Output the [x, y] coordinate of the center of the cell containing the given text.  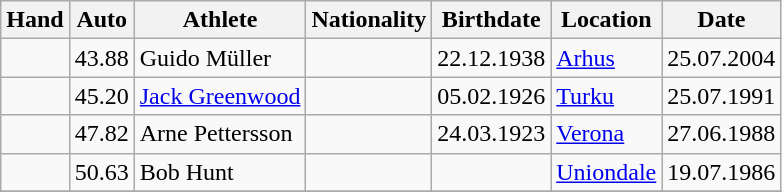
Uniondale [606, 172]
19.07.1986 [722, 172]
Nationality [369, 20]
Arne Pettersson [220, 134]
27.06.1988 [722, 134]
Guido Müller [220, 58]
50.63 [102, 172]
25.07.1991 [722, 96]
45.20 [102, 96]
Arhus [606, 58]
Auto [102, 20]
Date [722, 20]
43.88 [102, 58]
Hand [35, 20]
Verona [606, 134]
Bob Hunt [220, 172]
25.07.2004 [722, 58]
05.02.1926 [492, 96]
47.82 [102, 134]
Athlete [220, 20]
Turku [606, 96]
Birthdate [492, 20]
22.12.1938 [492, 58]
Jack Greenwood [220, 96]
Location [606, 20]
24.03.1923 [492, 134]
